Return the (X, Y) coordinate for the center point of the cell that contains the specified text.  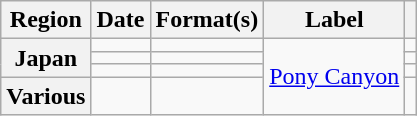
Various (46, 96)
Region (46, 20)
Pony Canyon (334, 77)
Label (334, 20)
Japan (46, 58)
Date (120, 20)
Format(s) (207, 20)
